Scan for the cell matching the given text and deliver its [x, y] coordinate at center. 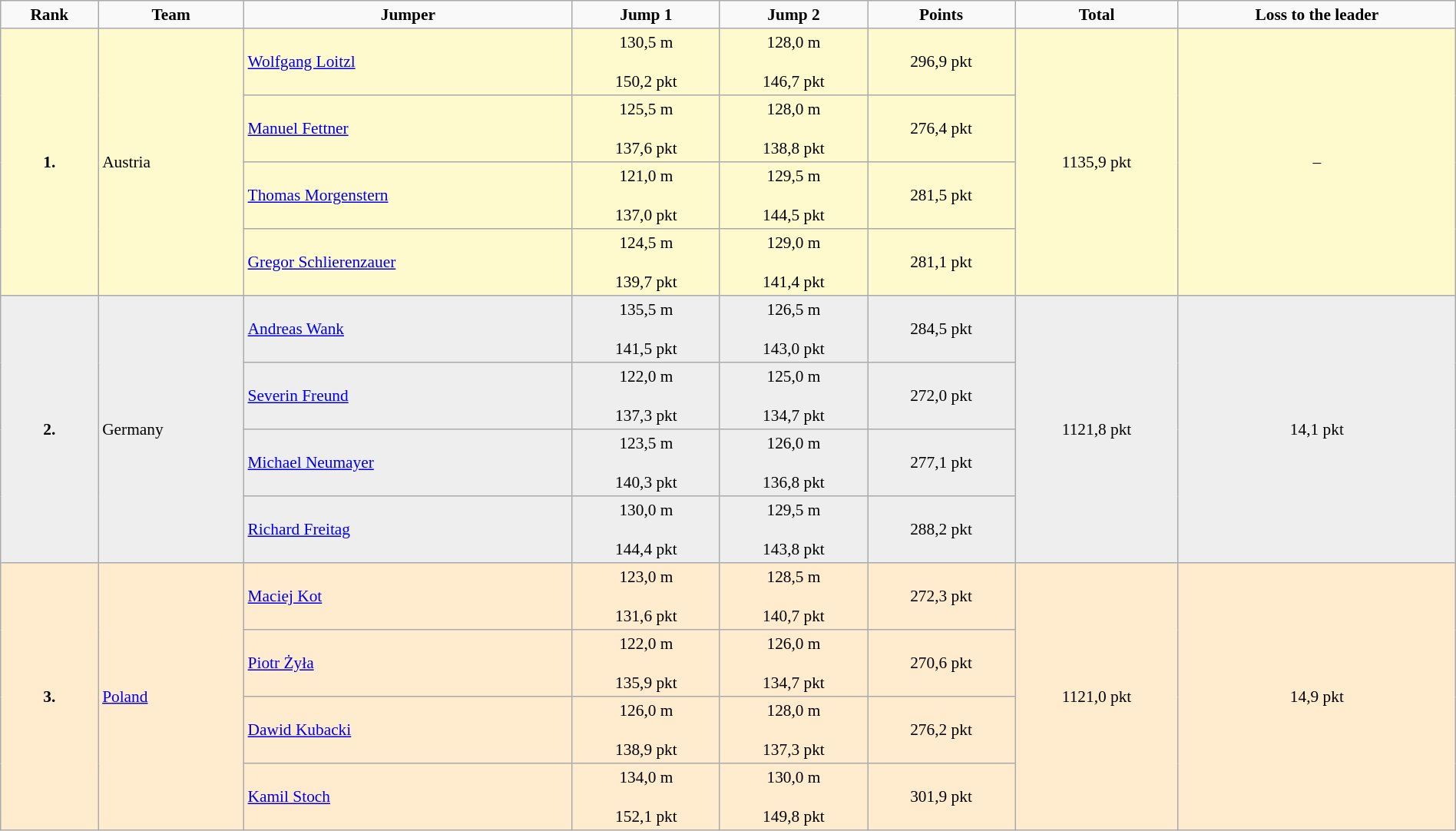
Maciej Kot [408, 596]
Gregor Schlierenzauer [408, 263]
Manuel Fettner [408, 129]
Piotr Żyła [408, 664]
Dawid Kubacki [408, 730]
123,0 m131,6 pkt [646, 596]
Germany [170, 429]
14,9 pkt [1316, 697]
2. [49, 429]
124,5 m139,7 pkt [646, 263]
Jumper [408, 15]
281,5 pkt [941, 195]
130,0 m149,8 pkt [793, 797]
301,9 pkt [941, 797]
Wolfgang Loitzl [408, 61]
129,0 m141,4 pkt [793, 263]
Richard Freitag [408, 530]
122,0 m135,9 pkt [646, 664]
134,0 m152,1 pkt [646, 797]
130,0 m144,4 pkt [646, 530]
128,5 m140,7 pkt [793, 596]
Points [941, 15]
281,1 pkt [941, 263]
126,5 m143,0 pkt [793, 329]
272,3 pkt [941, 596]
296,9 pkt [941, 61]
128,0 m146,7 pkt [793, 61]
Kamil Stoch [408, 797]
Team [170, 15]
126,0 m136,8 pkt [793, 462]
Austria [170, 162]
1121,8 pkt [1097, 429]
129,5 m144,5 pkt [793, 195]
130,5 m150,2 pkt [646, 61]
Poland [170, 697]
276,2 pkt [941, 730]
272,0 pkt [941, 396]
14,1 pkt [1316, 429]
128,0 m137,3 pkt [793, 730]
126,0 m134,7 pkt [793, 664]
277,1 pkt [941, 462]
121,0 m137,0 pkt [646, 195]
1135,9 pkt [1097, 162]
270,6 pkt [941, 664]
135,5 m141,5 pkt [646, 329]
Jump 1 [646, 15]
129,5 m143,8 pkt [793, 530]
– [1316, 162]
125,5 m137,6 pkt [646, 129]
276,4 pkt [941, 129]
Rank [49, 15]
Severin Freund [408, 396]
Andreas Wank [408, 329]
122,0 m137,3 pkt [646, 396]
284,5 pkt [941, 329]
1. [49, 162]
Michael Neumayer [408, 462]
Jump 2 [793, 15]
Loss to the leader [1316, 15]
3. [49, 697]
Total [1097, 15]
128,0 m138,8 pkt [793, 129]
288,2 pkt [941, 530]
125,0 m134,7 pkt [793, 396]
123,5 m140,3 pkt [646, 462]
1121,0 pkt [1097, 697]
Thomas Morgenstern [408, 195]
126,0 m138,9 pkt [646, 730]
